Return [X, Y] of the center of cell containing provided text 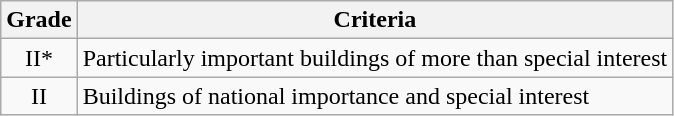
Buildings of national importance and special interest [375, 96]
II* [39, 58]
Grade [39, 20]
Particularly important buildings of more than special interest [375, 58]
Criteria [375, 20]
II [39, 96]
